Search for the cell housing the specified text and yield its [X, Y] center coordinate. 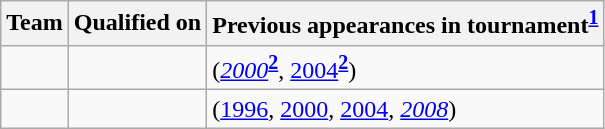
Qualified on [137, 24]
Previous appearances in tournament1 [406, 24]
(20002, 20042) [406, 68]
(1996, 2000, 2004, 2008) [406, 109]
Team [35, 24]
